Extract the (X, Y) coordinate from the center of the cell holding the provided text.  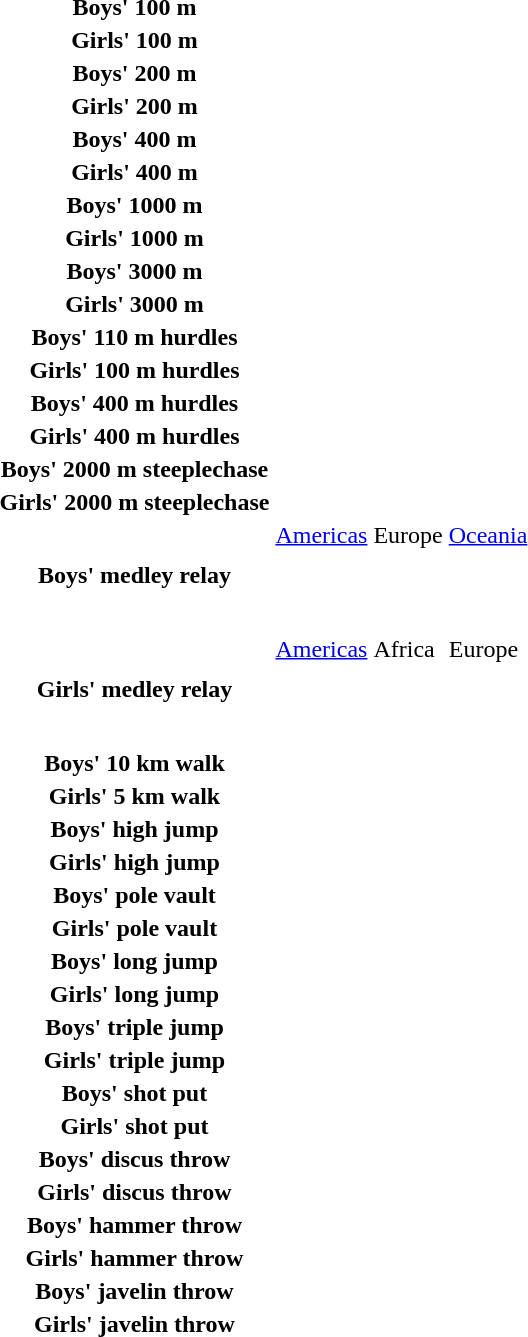
Africa (408, 690)
Europe (408, 576)
